Scan for the cell matching the given text and deliver its (X, Y) coordinate at center. 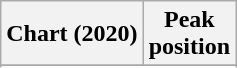
Peak position (189, 34)
Chart (2020) (72, 34)
